Return the [x, y] coordinate for the center point of the cell that contains the specified text.  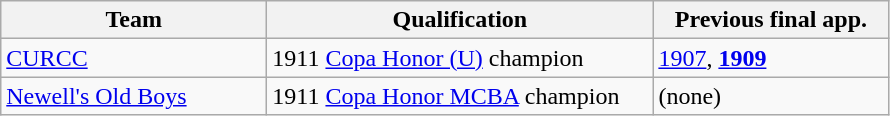
1911 Copa Honor MCBA champion [460, 96]
Newell's Old Boys [134, 96]
(none) [771, 96]
Team [134, 20]
CURCC [134, 58]
Qualification [460, 20]
1911 Copa Honor (U) champion [460, 58]
Previous final app. [771, 20]
1907, 1909 [771, 58]
